Locate the cell with the specified text and output its [X, Y] center coordinate. 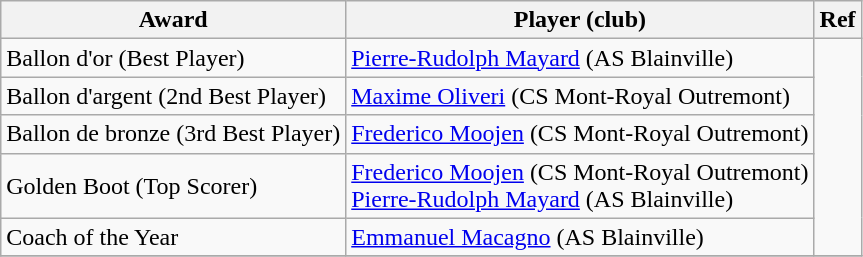
Maxime Oliveri (CS Mont-Royal Outremont) [580, 96]
Frederico Moojen (CS Mont-Royal Outremont)Pierre-Rudolph Mayard (AS Blainville) [580, 186]
Ballon d'argent (2nd Best Player) [174, 96]
Ballon d'or (Best Player) [174, 58]
Frederico Moojen (CS Mont-Royal Outremont) [580, 134]
Ballon de bronze (3rd Best Player) [174, 134]
Pierre-Rudolph Mayard (AS Blainville) [580, 58]
Coach of the Year [174, 237]
Golden Boot (Top Scorer) [174, 186]
Award [174, 20]
Ref [838, 20]
Player (club) [580, 20]
Emmanuel Macagno (AS Blainville) [580, 237]
